Output the [X, Y] coordinate of the center of the cell containing the given text.  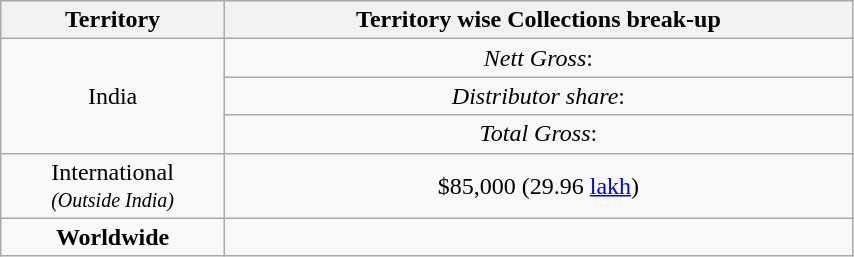
Worldwide [113, 237]
International (Outside India) [113, 186]
Total Gross: [538, 134]
$85,000 (29.96 lakh) [538, 186]
India [113, 96]
Territory wise Collections break-up [538, 20]
Nett Gross: [538, 58]
Distributor share: [538, 96]
Territory [113, 20]
